Output the (x, y) coordinate of the center of the cell containing the given text.  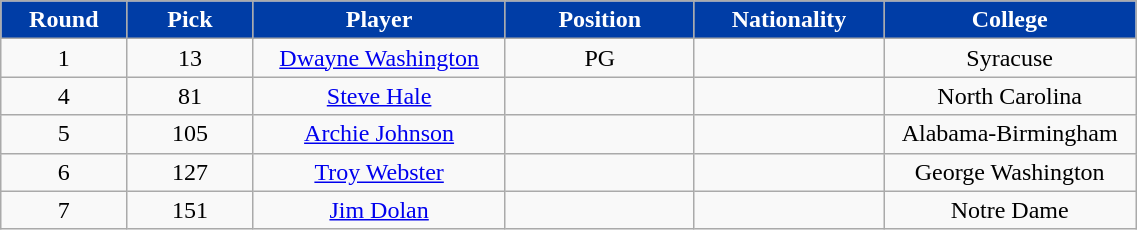
Dwayne Washington (379, 58)
PG (600, 58)
81 (190, 96)
Steve Hale (379, 96)
Archie Johnson (379, 134)
Syracuse (1010, 58)
Nationality (788, 20)
6 (64, 172)
7 (64, 210)
105 (190, 134)
Troy Webster (379, 172)
North Carolina (1010, 96)
1 (64, 58)
4 (64, 96)
Position (600, 20)
Round (64, 20)
George Washington (1010, 172)
13 (190, 58)
Pick (190, 20)
Alabama-Birmingham (1010, 134)
151 (190, 210)
127 (190, 172)
Jim Dolan (379, 210)
Player (379, 20)
College (1010, 20)
Notre Dame (1010, 210)
5 (64, 134)
